Capture the cell that displays the provided text and extract its [X, Y] central coordinate. 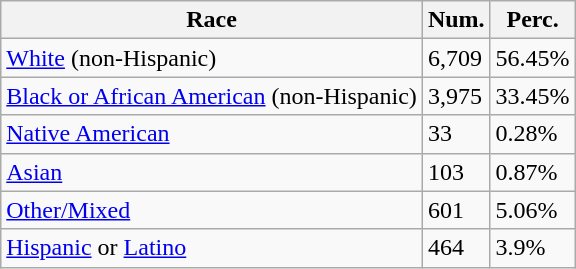
601 [456, 210]
3.9% [532, 248]
6,709 [456, 58]
Hispanic or Latino [212, 248]
464 [456, 248]
Native American [212, 134]
White (non-Hispanic) [212, 58]
Num. [456, 20]
103 [456, 172]
Black or African American (non-Hispanic) [212, 96]
Perc. [532, 20]
33 [456, 134]
33.45% [532, 96]
Race [212, 20]
Asian [212, 172]
56.45% [532, 58]
0.87% [532, 172]
5.06% [532, 210]
0.28% [532, 134]
Other/Mixed [212, 210]
3,975 [456, 96]
